Search for the cell housing the specified text and yield its [x, y] center coordinate. 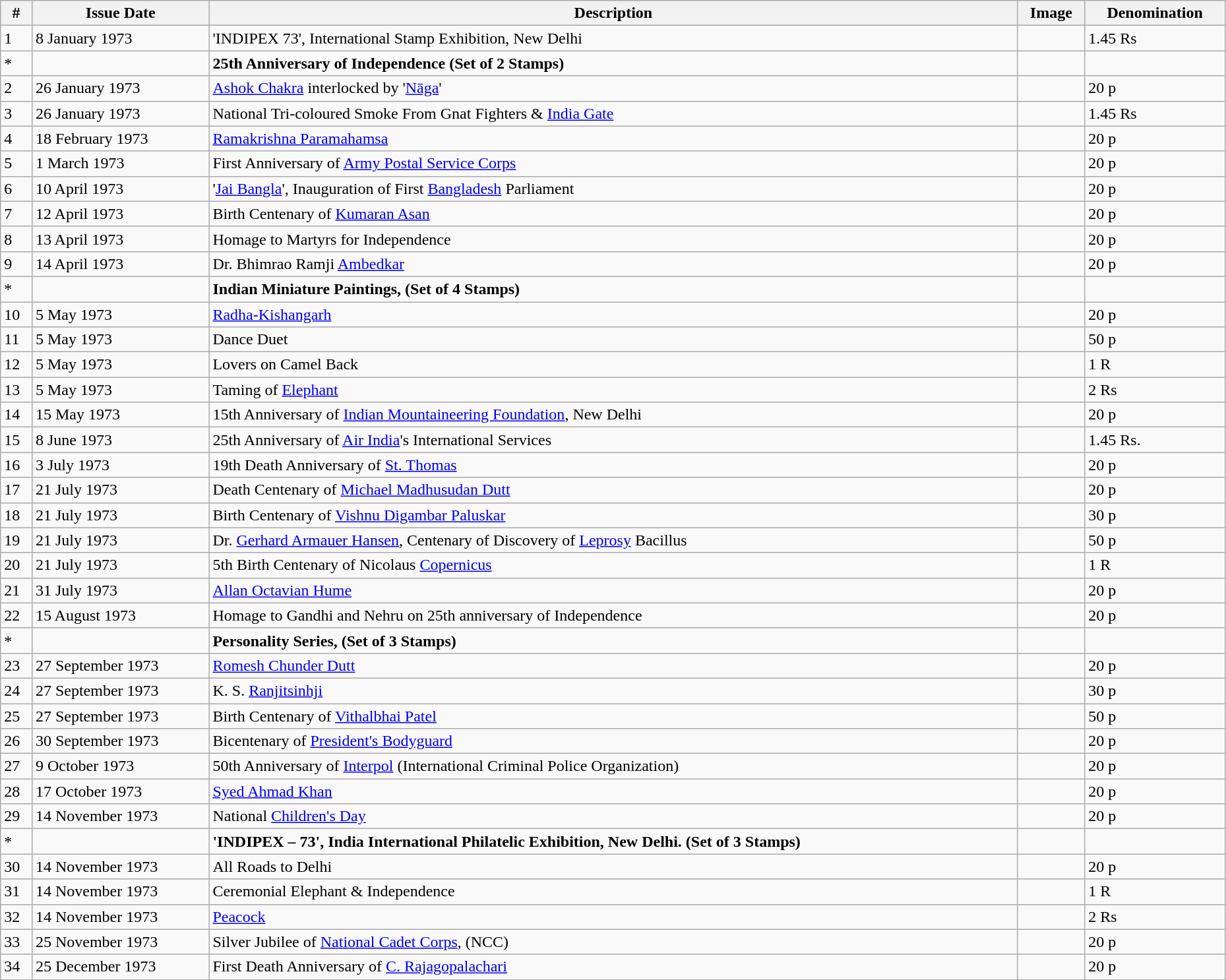
Syed Ahmad Khan [613, 791]
National Tri-coloured Smoke From Gnat Fighters & India Gate [613, 113]
8 June 1973 [120, 440]
15th Anniversary of Indian Mountaineering Foundation, New Delhi [613, 415]
12 April 1973 [120, 214]
Birth Centenary of Vithalbhai Patel [613, 716]
25th Anniversary of Air India's International Services [613, 440]
Death Centenary of Michael Madhusudan Dutt [613, 490]
23 [16, 665]
Radha-Kishangarh [613, 315]
All Roads to Delhi [613, 867]
14 April 1973 [120, 264]
33 [16, 942]
'INDIPEX 73', International Stamp Exhibition, New Delhi [613, 38]
11 [16, 340]
10 [16, 315]
30 September 1973 [120, 741]
6 [16, 189]
Ashok Chakra interlocked by 'Nāga' [613, 88]
25th Anniversary of Independence (Set of 2 Stamps) [613, 63]
25 [16, 716]
Homage to Martyrs for Independence [613, 239]
3 July 1973 [120, 465]
21 [16, 590]
Ceremonial Elephant & Independence [613, 892]
Homage to Gandhi and Nehru on 25th anniversary of Independence [613, 615]
20 [16, 565]
Personality Series, (Set of 3 Stamps) [613, 640]
17 October 1973 [120, 791]
Romesh Chunder Dutt [613, 665]
15 August 1973 [120, 615]
3 [16, 113]
19th Death Anniversary of St. Thomas [613, 465]
Indian Miniature Paintings, (Set of 4 Stamps) [613, 289]
9 [16, 264]
25 December 1973 [120, 967]
16 [16, 465]
34 [16, 967]
Birth Centenary of Kumaran Asan [613, 214]
12 [16, 365]
31 [16, 892]
Bicentenary of President's Bodyguard [613, 741]
K. S. Ranjitsinhji [613, 690]
Dr. Bhimrao Ramji Ambedkar [613, 264]
1 [16, 38]
2 [16, 88]
14 [16, 415]
Lovers on Camel Back [613, 365]
27 [16, 766]
17 [16, 490]
# [16, 13]
5th Birth Centenary of Nicolaus Copernicus [613, 565]
4 [16, 138]
22 [16, 615]
5 [16, 164]
Taming of Elephant [613, 390]
Allan Octavian Hume [613, 590]
Denomination [1155, 13]
1 March 1973 [120, 164]
7 [16, 214]
First Death Anniversary of C. Rajagopalachari [613, 967]
'Jai Bangla', Inauguration of First Bangladesh Parliament [613, 189]
30 [16, 867]
1.45 Rs. [1155, 440]
13 [16, 390]
18 February 1973 [120, 138]
Dr. Gerhard Armauer Hansen, Centenary of Discovery of Leprosy Bacillus [613, 540]
Dance Duet [613, 340]
Ramakrishna Paramahamsa [613, 138]
18 [16, 515]
8 [16, 239]
15 May 1973 [120, 415]
Image [1051, 13]
26 [16, 741]
25 November 1973 [120, 942]
Description [613, 13]
Birth Centenary of Vishnu Digambar Paluskar [613, 515]
10 April 1973 [120, 189]
9 October 1973 [120, 766]
13 April 1973 [120, 239]
50th Anniversary of Interpol (International Criminal Police Organization) [613, 766]
15 [16, 440]
29 [16, 816]
First Anniversary of Army Postal Service Corps [613, 164]
24 [16, 690]
19 [16, 540]
'INDIPEX – 73', India International Philatelic Exhibition, New Delhi. (Set of 3 Stamps) [613, 842]
28 [16, 791]
8 January 1973 [120, 38]
Peacock [613, 917]
32 [16, 917]
Issue Date [120, 13]
Silver Jubilee of National Cadet Corps, (NCC) [613, 942]
31 July 1973 [120, 590]
National Children's Day [613, 816]
